Output the (X, Y) coordinate of the center of the cell containing the given text.  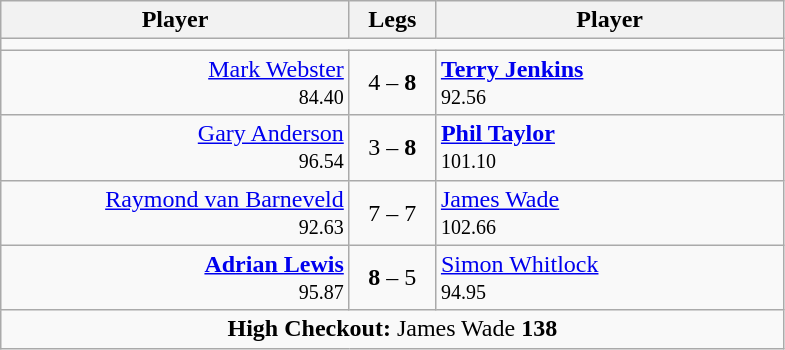
8 – 5 (392, 278)
Simon Whitlock 94.95 (610, 278)
3 – 8 (392, 148)
Gary Anderson 96.54 (176, 148)
Adrian Lewis 95.87 (176, 278)
Legs (392, 20)
Terry Jenkins 92.56 (610, 82)
High Checkout: James Wade 138 (392, 329)
Phil Taylor 101.10 (610, 148)
4 – 8 (392, 82)
Mark Webster 84.40 (176, 82)
7 – 7 (392, 212)
James Wade 102.66 (610, 212)
Raymond van Barneveld 92.63 (176, 212)
